Identify which cell holds the provided text, then report its (X, Y) central coordinate. 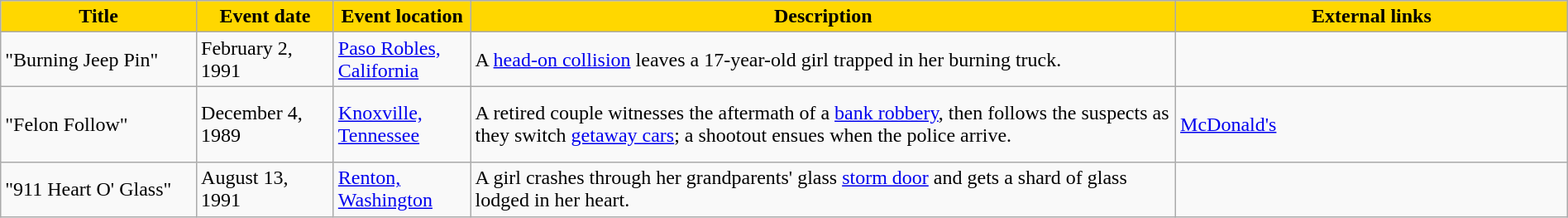
Knoxville, Tennessee (402, 124)
December 4, 1989 (265, 124)
February 2, 1991 (265, 60)
"911 Heart O' Glass" (99, 189)
"Felon Follow" (99, 124)
Description (824, 17)
Renton, Washington (402, 189)
Title (99, 17)
A girl crashes through her grandparents' glass storm door and gets a shard of glass lodged in her heart. (824, 189)
"Burning Jeep Pin" (99, 60)
Event date (265, 17)
Event location (402, 17)
Paso Robles, California (402, 60)
August 13, 1991 (265, 189)
McDonald's (1228, 124)
External links (1372, 17)
A head-on collision leaves a 17-year-old girl trapped in her burning truck. (824, 60)
